Identify which cell holds the provided text, then report its (X, Y) central coordinate. 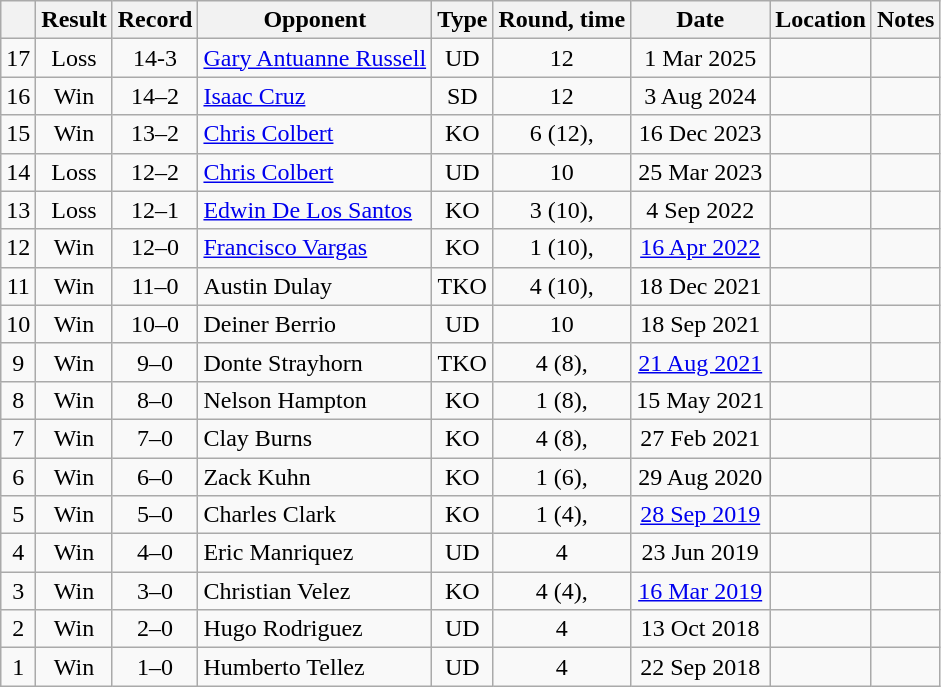
6 (12), (562, 134)
Round, time (562, 20)
13 Oct 2018 (700, 629)
15 (18, 134)
12–2 (155, 172)
15 May 2021 (700, 400)
22 Sep 2018 (700, 667)
3 Aug 2024 (700, 96)
Clay Burns (315, 438)
Zack Kuhn (315, 477)
Opponent (315, 20)
Edwin De Los Santos (315, 210)
Hugo Rodriguez (315, 629)
27 Feb 2021 (700, 438)
Type (462, 20)
Christian Velez (315, 591)
Nelson Hampton (315, 400)
Location (821, 20)
Deiner Berrio (315, 324)
14–2 (155, 96)
Record (155, 20)
1 (10), (562, 248)
1–0 (155, 667)
12–1 (155, 210)
10–0 (155, 324)
21 Aug 2021 (700, 362)
7 (18, 438)
Notes (905, 20)
11–0 (155, 286)
16 Apr 2022 (700, 248)
1 (8), (562, 400)
Austin Dulay (315, 286)
Date (700, 20)
28 Sep 2019 (700, 515)
1 (4), (562, 515)
1 (6), (562, 477)
3–0 (155, 591)
11 (18, 286)
29 Aug 2020 (700, 477)
8 (18, 400)
Isaac Cruz (315, 96)
SD (462, 96)
16 (18, 96)
16 Mar 2019 (700, 591)
18 Sep 2021 (700, 324)
25 Mar 2023 (700, 172)
4 (10), (562, 286)
9–0 (155, 362)
Donte Strayhorn (315, 362)
Eric Manriquez (315, 553)
4–0 (155, 553)
7–0 (155, 438)
6–0 (155, 477)
3 (10), (562, 210)
5–0 (155, 515)
13–2 (155, 134)
3 (18, 591)
4 Sep 2022 (700, 210)
13 (18, 210)
6 (18, 477)
23 Jun 2019 (700, 553)
14 (18, 172)
Humberto Tellez (315, 667)
12–0 (155, 248)
2–0 (155, 629)
4 (4), (562, 591)
2 (18, 629)
1 (18, 667)
Francisco Vargas (315, 248)
Charles Clark (315, 515)
16 Dec 2023 (700, 134)
1 Mar 2025 (700, 58)
Gary Antuanne Russell (315, 58)
5 (18, 515)
18 Dec 2021 (700, 286)
Result (74, 20)
17 (18, 58)
14-3 (155, 58)
8–0 (155, 400)
9 (18, 362)
